Provide the [x, y] coordinate of the cell's center where the given text is located.  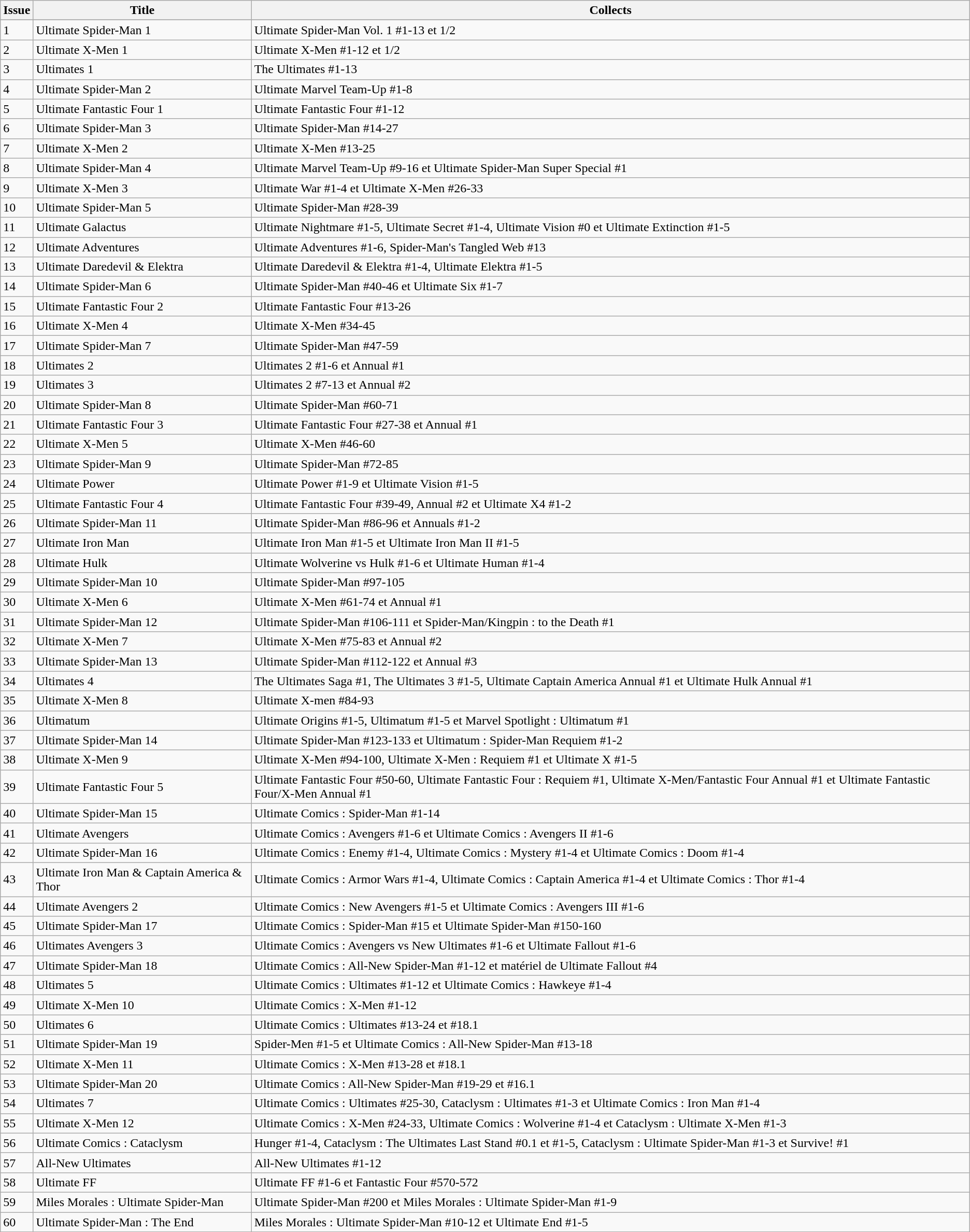
Title [142, 10]
31 [17, 622]
Ultimate Comics : Spider-Man #1-14 [610, 813]
Ultimate Wolverine vs Hulk #1-6 et Ultimate Human #1-4 [610, 562]
Ultimate X-Men 3 [142, 188]
Ultimate Adventures [142, 247]
Ultimates 2 [142, 365]
Ultimate Spider-Man 18 [142, 966]
Ultimate Iron Man & Captain America & Thor [142, 879]
15 [17, 306]
Ultimate Comics : Avengers #1-6 et Ultimate Comics : Avengers II #1-6 [610, 833]
Ultimate Nightmare #1-5, Ultimate Secret #1-4, Ultimate Vision #0 et Ultimate Extinction #1-5 [610, 227]
The Ultimates #1-13 [610, 69]
34 [17, 681]
Ultimate X-Men #94-100, Ultimate X-Men : Requiem #1 et Ultimate X #1-5 [610, 760]
Ultimate Spider-Man Vol. 1 #1-13 et 1/2 [610, 30]
Ultimates 2 #1-6 et Annual #1 [610, 365]
Ultimate Spider-Man 8 [142, 405]
5 [17, 109]
Ultimate Spider-Man : The End [142, 1222]
58 [17, 1182]
Ultimate Spider-Man 9 [142, 464]
Ultimate Spider-Man 2 [142, 89]
14 [17, 287]
Ultimate Comics : All-New Spider-Man #1-12 et matériel de Ultimate Fallout #4 [610, 966]
12 [17, 247]
50 [17, 1025]
43 [17, 879]
40 [17, 813]
Ultimate X-Men 2 [142, 148]
55 [17, 1123]
7 [17, 148]
33 [17, 661]
Ultimate X-Men 9 [142, 760]
13 [17, 267]
All-New Ultimates #1-12 [610, 1163]
28 [17, 562]
Ultimate Comics : Ultimates #25-30, Cataclysm : Ultimates #1-3 et Ultimate Comics : Iron Man #1-4 [610, 1103]
27 [17, 543]
Ultimate X-Men 10 [142, 1005]
Ultimate Power #1-9 et Ultimate Vision #1-5 [610, 484]
17 [17, 346]
4 [17, 89]
Ultimate X-Men 1 [142, 50]
Ultimate Spider-Man #47-59 [610, 346]
52 [17, 1064]
37 [17, 740]
Ultimate Spider-Man 19 [142, 1044]
Miles Morales : Ultimate Spider-Man #10-12 et Ultimate End #1-5 [610, 1222]
3 [17, 69]
41 [17, 833]
48 [17, 985]
Ultimate X-Men 6 [142, 602]
57 [17, 1163]
Ultimate Marvel Team-Up #9-16 et Ultimate Spider-Man Super Special #1 [610, 168]
Ultimate Spider-Man 6 [142, 287]
Ultimate Spider-Man #86-96 et Annuals #1-2 [610, 523]
Spider-Men #1-5 et Ultimate Comics : All-New Spider-Man #13-18 [610, 1044]
49 [17, 1005]
Ultimate Comics : Avengers vs New Ultimates #1-6 et Ultimate Fallout #1-6 [610, 946]
Ultimate Comics : Ultimates #1-12 et Ultimate Comics : Hawkeye #1-4 [610, 985]
Ultimate Daredevil & Elektra [142, 267]
Ultimate War #1-4 et Ultimate X-Men #26-33 [610, 188]
Ultimate Iron Man [142, 543]
Ultimate Comics : Enemy #1-4, Ultimate Comics : Mystery #1-4 et Ultimate Comics : Doom #1-4 [610, 853]
Ultimate Spider-Man 20 [142, 1084]
45 [17, 926]
Ultimate Iron Man #1-5 et Ultimate Iron Man II #1-5 [610, 543]
Ultimate Spider-Man 13 [142, 661]
36 [17, 720]
44 [17, 907]
Ultimate X-Men 4 [142, 326]
26 [17, 523]
Ultimate Spider-Man 4 [142, 168]
Ultimate Spider-Man 11 [142, 523]
Ultimates Avengers 3 [142, 946]
46 [17, 946]
Issue [17, 10]
Ultimate Avengers 2 [142, 907]
Ultimates 6 [142, 1025]
Ultimate Adventures #1-6, Spider-Man's Tangled Web #13 [610, 247]
8 [17, 168]
Ultimate Origins #1-5, Ultimatum #1-5 et Marvel Spotlight : Ultimatum #1 [610, 720]
Ultimate X-men #84-93 [610, 701]
Ultimate Spider-Man #106-111 et Spider-Man/Kingpin : to the Death #1 [610, 622]
Ultimate Fantastic Four 4 [142, 503]
Ultimates 5 [142, 985]
Ultimate Spider-Man #28-39 [610, 207]
60 [17, 1222]
Ultimate X-Men 8 [142, 701]
Ultimate Fantastic Four #13-26 [610, 306]
Ultimate Spider-Man 3 [142, 129]
6 [17, 129]
Ultimate FF #1-6 et Fantastic Four #570-572 [610, 1182]
2 [17, 50]
Ultimate X-Men 12 [142, 1123]
54 [17, 1103]
Ultimate Comics : Ultimates #13-24 et #18.1 [610, 1025]
Ultimate X-Men 5 [142, 444]
19 [17, 385]
Ultimate Fantastic Four 1 [142, 109]
47 [17, 966]
Ultimate X-Men #75-83 et Annual #2 [610, 642]
Ultimate X-Men #34-45 [610, 326]
59 [17, 1202]
Ultimate Spider-Man 5 [142, 207]
Ultimates 3 [142, 385]
Ultimate X-Men #61-74 et Annual #1 [610, 602]
Ultimatum [142, 720]
Ultimates 7 [142, 1103]
Ultimate FF [142, 1182]
Miles Morales : Ultimate Spider-Man [142, 1202]
39 [17, 787]
21 [17, 424]
Ultimate X-Men #46-60 [610, 444]
Ultimate Fantastic Four 5 [142, 787]
56 [17, 1143]
20 [17, 405]
Ultimate Spider-Man 7 [142, 346]
32 [17, 642]
1 [17, 30]
18 [17, 365]
38 [17, 760]
Ultimate Power [142, 484]
51 [17, 1044]
Ultimate Fantastic Four #1-12 [610, 109]
Ultimate X-Men 7 [142, 642]
Ultimate Fantastic Four 3 [142, 424]
Ultimate Fantastic Four #39-49, Annual #2 et Ultimate X4 #1-2 [610, 503]
Ultimate Fantastic Four #27-38 et Annual #1 [610, 424]
Hunger #1-4, Cataclysm : The Ultimates Last Stand #0.1 et #1-5, Cataclysm : Ultimate Spider-Man #1-3 et Survive! #1 [610, 1143]
24 [17, 484]
Ultimate Avengers [142, 833]
35 [17, 701]
Ultimate Spider-Man #97-105 [610, 583]
Ultimate Spider-Man #60-71 [610, 405]
The Ultimates Saga #1, The Ultimates 3 #1-5, Ultimate Captain America Annual #1 et Ultimate Hulk Annual #1 [610, 681]
Ultimate Hulk [142, 562]
Ultimate Spider-Man 17 [142, 926]
Ultimate Spider-Man 12 [142, 622]
23 [17, 464]
Ultimate Comics : All-New Spider-Man #19-29 et #16.1 [610, 1084]
Ultimate Galactus [142, 227]
Ultimate Spider-Man #14-27 [610, 129]
25 [17, 503]
Ultimate Spider-Man 16 [142, 853]
Ultimate X-Men #13-25 [610, 148]
Ultimate Marvel Team-Up #1-8 [610, 89]
9 [17, 188]
Ultimate Daredevil & Elektra #1-4, Ultimate Elektra #1-5 [610, 267]
11 [17, 227]
Ultimate Comics : X-Men #13-28 et #18.1 [610, 1064]
All-New Ultimates [142, 1163]
Ultimate X-Men #1-12 et 1/2 [610, 50]
Ultimate Spider-Man #123-133 et Ultimatum : Spider-Man Requiem #1-2 [610, 740]
Ultimate Spider-Man #200 et Miles Morales : Ultimate Spider-Man #1-9 [610, 1202]
Collects [610, 10]
Ultimate Fantastic Four 2 [142, 306]
Ultimate Comics : Cataclysm [142, 1143]
29 [17, 583]
42 [17, 853]
30 [17, 602]
10 [17, 207]
Ultimate Spider-Man 1 [142, 30]
Ultimates 1 [142, 69]
Ultimate Comics : New Avengers #1-5 et Ultimate Comics : Avengers III #1-6 [610, 907]
Ultimate Spider-Man #72-85 [610, 464]
Ultimate Spider-Man 14 [142, 740]
Ultimates 2 #7-13 et Annual #2 [610, 385]
53 [17, 1084]
Ultimate Spider-Man #40-46 et Ultimate Six #1-7 [610, 287]
Ultimate Comics : X-Men #1-12 [610, 1005]
16 [17, 326]
22 [17, 444]
Ultimate Comics : X-Men #24-33, Ultimate Comics : Wolverine #1-4 et Cataclysm : Ultimate X-Men #1-3 [610, 1123]
Ultimate Spider-Man #112-122 et Annual #3 [610, 661]
Ultimate Spider-Man 10 [142, 583]
Ultimate Comics : Armor Wars #1-4, Ultimate Comics : Captain America #1-4 et Ultimate Comics : Thor #1-4 [610, 879]
Ultimate Spider-Man 15 [142, 813]
Ultimate X-Men 11 [142, 1064]
Ultimates 4 [142, 681]
Ultimate Comics : Spider-Man #15 et Ultimate Spider-Man #150-160 [610, 926]
